Detect which cell encompasses the target text, then output its [X, Y] center coordinate. 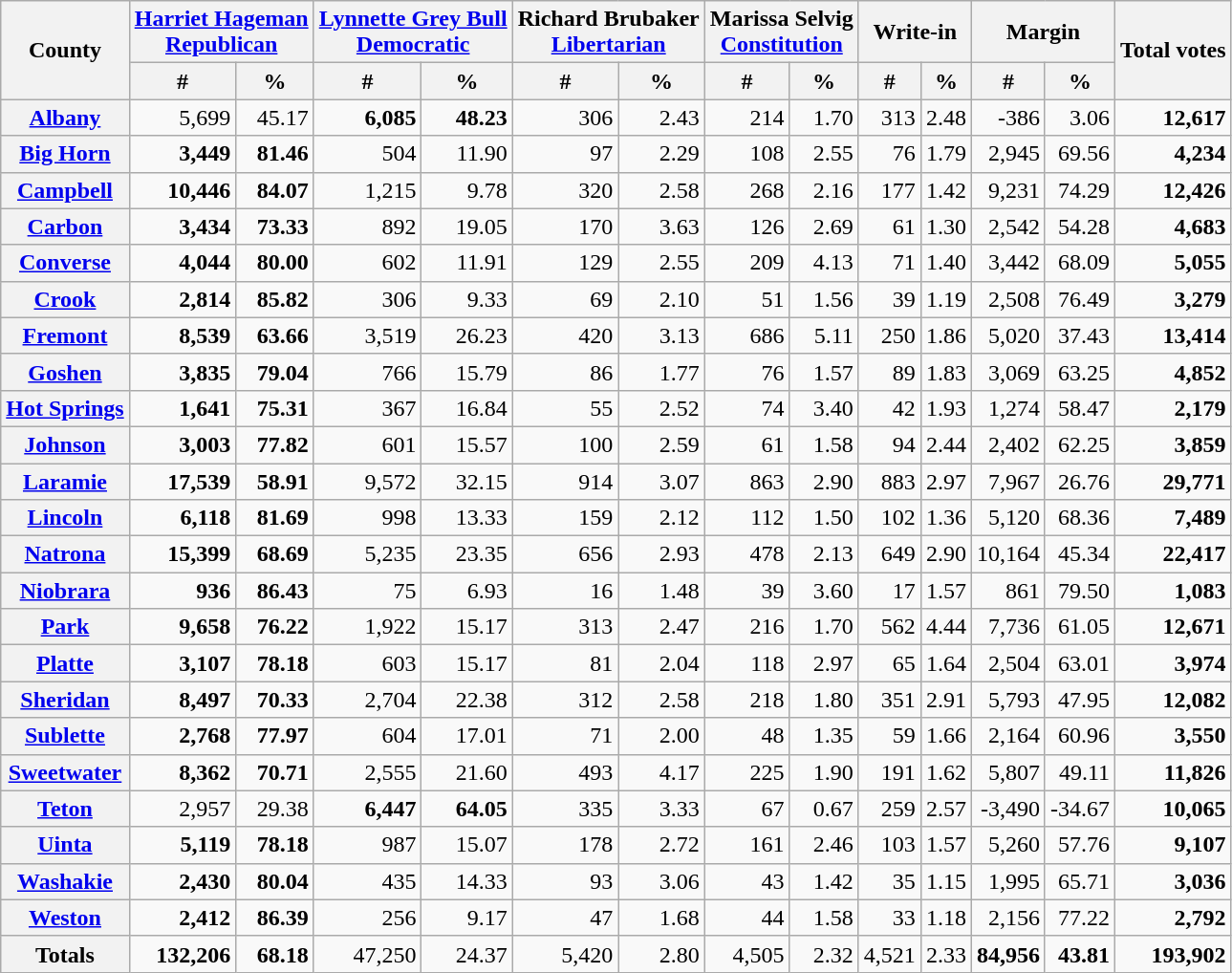
225 [747, 772]
-34.67 [1080, 809]
29.38 [275, 809]
14.33 [466, 881]
5,260 [1007, 845]
16 [566, 591]
2,430 [183, 881]
601 [367, 444]
70.71 [275, 772]
178 [566, 845]
26.23 [466, 335]
79.04 [275, 372]
33 [889, 918]
Sheridan [65, 700]
2.16 [824, 190]
81.46 [275, 154]
Sublette [65, 736]
26.76 [1080, 481]
8,362 [183, 772]
17 [889, 591]
604 [367, 736]
58.47 [1080, 408]
65.71 [1080, 881]
3.07 [661, 481]
259 [889, 809]
9,231 [1007, 190]
2,945 [1007, 154]
70.33 [275, 700]
335 [566, 809]
77.22 [1080, 918]
914 [566, 481]
1,995 [1007, 881]
320 [566, 190]
108 [747, 154]
2.57 [946, 809]
256 [367, 918]
4.17 [661, 772]
64.05 [466, 809]
2.43 [661, 118]
2.13 [824, 554]
3,550 [1174, 736]
250 [889, 335]
54.28 [1080, 227]
Margin [1043, 32]
4,521 [889, 954]
12,082 [1174, 700]
11.91 [466, 263]
602 [367, 263]
2.47 [661, 627]
493 [566, 772]
3,279 [1174, 299]
3,036 [1174, 881]
4.13 [824, 263]
5,120 [1007, 518]
45.34 [1080, 554]
22.38 [466, 700]
3.13 [661, 335]
3.63 [661, 227]
435 [367, 881]
Teton [65, 809]
1,274 [1007, 408]
-3,490 [1007, 809]
73.33 [275, 227]
1.68 [661, 918]
9,107 [1174, 845]
2.12 [661, 518]
97 [566, 154]
65 [889, 663]
44 [747, 918]
3,835 [183, 372]
2.29 [661, 154]
11,826 [1174, 772]
218 [747, 700]
3,434 [183, 227]
6,085 [367, 118]
5,699 [183, 118]
Johnson [65, 444]
60.96 [1080, 736]
81.69 [275, 518]
10,446 [183, 190]
3,442 [1007, 263]
3,107 [183, 663]
1.30 [946, 227]
6.93 [466, 591]
86 [566, 372]
77.82 [275, 444]
37.43 [1080, 335]
68.69 [275, 554]
County [65, 50]
Laramie [65, 481]
2,555 [367, 772]
Lincoln [65, 518]
214 [747, 118]
68.18 [275, 954]
85.82 [275, 299]
51 [747, 299]
-386 [1007, 118]
42 [889, 408]
75 [367, 591]
2.10 [661, 299]
863 [747, 481]
936 [183, 591]
23.35 [466, 554]
93 [566, 881]
Write-in [915, 32]
2,957 [183, 809]
63.25 [1080, 372]
77.97 [275, 736]
68.36 [1080, 518]
4,505 [747, 954]
Hot Springs [65, 408]
21.60 [466, 772]
Weston [65, 918]
59 [889, 736]
57.76 [1080, 845]
84.07 [275, 190]
12,671 [1174, 627]
987 [367, 845]
8,497 [183, 700]
1.80 [824, 700]
2.46 [824, 845]
43.81 [1080, 954]
76.49 [1080, 299]
686 [747, 335]
4,234 [1174, 154]
32.15 [466, 481]
7,967 [1007, 481]
76.22 [275, 627]
649 [889, 554]
4,683 [1174, 227]
8,539 [183, 335]
2,156 [1007, 918]
1.77 [661, 372]
351 [889, 700]
48.23 [466, 118]
367 [367, 408]
5,055 [1174, 263]
170 [566, 227]
1,083 [1174, 591]
9.33 [466, 299]
2,814 [183, 299]
129 [566, 263]
9,658 [183, 627]
Albany [65, 118]
Lynnette Grey BullDemocratic [413, 32]
Campbell [65, 190]
15.57 [466, 444]
1,215 [367, 190]
80.00 [275, 263]
1.64 [946, 663]
2,508 [1007, 299]
1.86 [946, 335]
Uinta [65, 845]
3.40 [824, 408]
89 [889, 372]
161 [747, 845]
3,859 [1174, 444]
62.25 [1080, 444]
112 [747, 518]
3,069 [1007, 372]
883 [889, 481]
Totals [65, 954]
16.84 [466, 408]
1.36 [946, 518]
209 [747, 263]
29,771 [1174, 481]
Platte [65, 663]
1.19 [946, 299]
103 [889, 845]
24.37 [466, 954]
43 [747, 881]
1,641 [183, 408]
10,164 [1007, 554]
68.09 [1080, 263]
2.72 [661, 845]
2.44 [946, 444]
58.91 [275, 481]
1.40 [946, 263]
268 [747, 190]
126 [747, 227]
1,922 [367, 627]
2.04 [661, 663]
4,044 [183, 263]
2,768 [183, 736]
2.69 [824, 227]
1.93 [946, 408]
193,902 [1174, 954]
Crook [65, 299]
13,414 [1174, 335]
1.56 [824, 299]
Niobrara [65, 591]
15.07 [466, 845]
47,250 [367, 954]
74 [747, 408]
35 [889, 881]
Big Horn [65, 154]
1.35 [824, 736]
69 [566, 299]
1.90 [824, 772]
2,402 [1007, 444]
9,572 [367, 481]
0.67 [824, 809]
Total votes [1174, 50]
1.62 [946, 772]
6,447 [367, 809]
17,539 [183, 481]
63.66 [275, 335]
2,504 [1007, 663]
504 [367, 154]
3,449 [183, 154]
94 [889, 444]
2.59 [661, 444]
10,065 [1174, 809]
81 [566, 663]
22,417 [1174, 554]
47 [566, 918]
5,793 [1007, 700]
132,206 [183, 954]
84,956 [1007, 954]
216 [747, 627]
4,852 [1174, 372]
2,704 [367, 700]
5,020 [1007, 335]
656 [566, 554]
5,807 [1007, 772]
100 [566, 444]
3.60 [824, 591]
861 [1007, 591]
7,489 [1174, 518]
Park [65, 627]
69.56 [1080, 154]
Richard BrubakerLibertarian [608, 32]
86.39 [275, 918]
Carbon [65, 227]
2,164 [1007, 736]
12,426 [1174, 190]
191 [889, 772]
49.11 [1080, 772]
177 [889, 190]
312 [566, 700]
3,003 [183, 444]
3,519 [367, 335]
3,974 [1174, 663]
603 [367, 663]
Marissa SelvigConstitution [782, 32]
12,617 [1174, 118]
2.52 [661, 408]
48 [747, 736]
2.91 [946, 700]
478 [747, 554]
9.78 [466, 190]
67 [747, 809]
11.90 [466, 154]
3.33 [661, 809]
2,542 [1007, 227]
5,119 [183, 845]
80.04 [275, 881]
1.83 [946, 372]
892 [367, 227]
74.29 [1080, 190]
1.79 [946, 154]
2.00 [661, 736]
5,420 [566, 954]
5,235 [367, 554]
47.95 [1080, 700]
Harriet HagemanRepublican [222, 32]
79.50 [1080, 591]
1.15 [946, 881]
2,179 [1174, 408]
1.18 [946, 918]
420 [566, 335]
17.01 [466, 736]
15.79 [466, 372]
562 [889, 627]
2,412 [183, 918]
766 [367, 372]
1.48 [661, 591]
2.80 [661, 954]
1.50 [824, 518]
2.33 [946, 954]
75.31 [275, 408]
45.17 [275, 118]
55 [566, 408]
102 [889, 518]
998 [367, 518]
159 [566, 518]
2.32 [824, 954]
Sweetwater [65, 772]
4.44 [946, 627]
6,118 [183, 518]
86.43 [275, 591]
2.93 [661, 554]
Converse [65, 263]
2,792 [1174, 918]
2.48 [946, 118]
13.33 [466, 518]
7,736 [1007, 627]
61.05 [1080, 627]
19.05 [466, 227]
63.01 [1080, 663]
118 [747, 663]
Natrona [65, 554]
5.11 [824, 335]
1.66 [946, 736]
15,399 [183, 554]
Goshen [65, 372]
Fremont [65, 335]
9.17 [466, 918]
Washakie [65, 881]
